Return [x, y] of the center of cell containing provided text 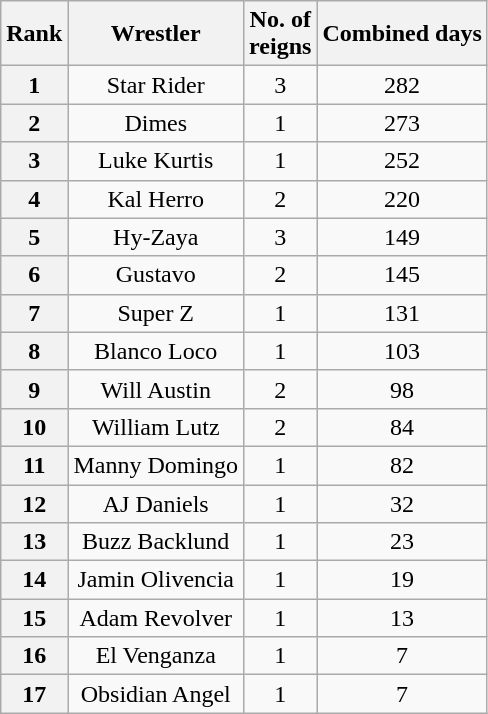
No. ofreigns [280, 34]
11 [34, 465]
149 [402, 237]
12 [34, 503]
17 [34, 694]
131 [402, 313]
Manny Domingo [156, 465]
145 [402, 275]
84 [402, 427]
8 [34, 351]
Wrestler [156, 34]
98 [402, 389]
6 [34, 275]
252 [402, 161]
9 [34, 389]
220 [402, 199]
19 [402, 580]
15 [34, 618]
Will Austin [156, 389]
Dimes [156, 123]
282 [402, 85]
Blanco Loco [156, 351]
14 [34, 580]
Adam Revolver [156, 618]
82 [402, 465]
El Venganza [156, 656]
Buzz Backlund [156, 542]
Gustavo [156, 275]
16 [34, 656]
Kal Herro [156, 199]
Star Rider [156, 85]
273 [402, 123]
4 [34, 199]
Luke Kurtis [156, 161]
William Lutz [156, 427]
Jamin Olivencia [156, 580]
32 [402, 503]
Hy-Zaya [156, 237]
103 [402, 351]
Super Z [156, 313]
10 [34, 427]
5 [34, 237]
Combined days [402, 34]
23 [402, 542]
AJ Daniels [156, 503]
Rank [34, 34]
Obsidian Angel [156, 694]
